Extract the (x, y) coordinate from the center of the cell holding the provided text.  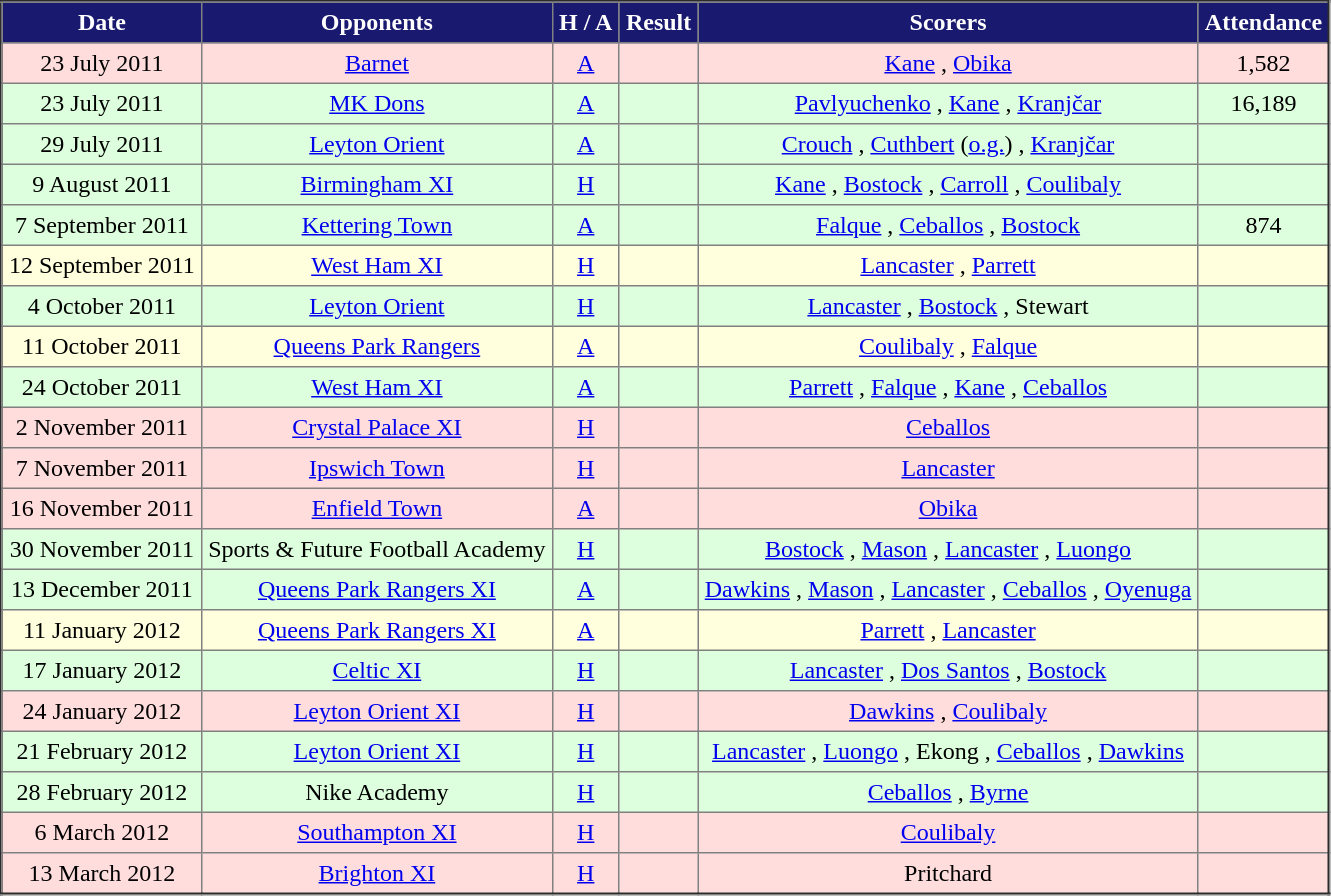
Coulibaly (948, 832)
Brighton XI (376, 874)
Falque , Ceballos , Bostock (948, 225)
Date (102, 22)
17 January 2012 (102, 670)
Kane , Bostock , Carroll , Coulibaly (948, 184)
21 February 2012 (102, 751)
16 November 2011 (102, 508)
Lancaster , Dos Santos , Bostock (948, 670)
Sports & Future Football Academy (376, 549)
Lancaster , Bostock , Stewart (948, 306)
Nike Academy (376, 792)
Queens Park Rangers (376, 346)
Crouch , Cuthbert (o.g.) , Kranjčar (948, 144)
Opponents (376, 22)
874 (1264, 225)
4 October 2011 (102, 306)
Scorers (948, 22)
Barnet (376, 63)
11 January 2012 (102, 630)
9 August 2011 (102, 184)
Lancaster , Parrett (948, 265)
Kane , Obika (948, 63)
13 March 2012 (102, 874)
24 October 2011 (102, 387)
11 October 2011 (102, 346)
28 February 2012 (102, 792)
6 March 2012 (102, 832)
Attendance (1264, 22)
30 November 2011 (102, 549)
Celtic XI (376, 670)
Lancaster , Luongo , Ekong , Ceballos , Dawkins (948, 751)
Parrett , Lancaster (948, 630)
Pritchard (948, 874)
Parrett , Falque , Kane , Ceballos (948, 387)
1,582 (1264, 63)
Pavlyuchenko , Kane , Kranjčar (948, 103)
Ceballos , Byrne (948, 792)
7 November 2011 (102, 468)
MK Dons (376, 103)
24 January 2012 (102, 711)
Bostock , Mason , Lancaster , Luongo (948, 549)
7 September 2011 (102, 225)
12 September 2011 (102, 265)
Dawkins , Coulibaly (948, 711)
Obika (948, 508)
16,189 (1264, 103)
2 November 2011 (102, 427)
Crystal Palace XI (376, 427)
Enfield Town (376, 508)
Coulibaly , Falque (948, 346)
Kettering Town (376, 225)
29 July 2011 (102, 144)
13 December 2011 (102, 589)
Result (658, 22)
H / A (586, 22)
Dawkins , Mason , Lancaster , Ceballos , Oyenuga (948, 589)
Southampton XI (376, 832)
Ceballos (948, 427)
Birmingham XI (376, 184)
Lancaster (948, 468)
Ipswich Town (376, 468)
